Output the [X, Y] coordinate of the center of the cell containing the given text.  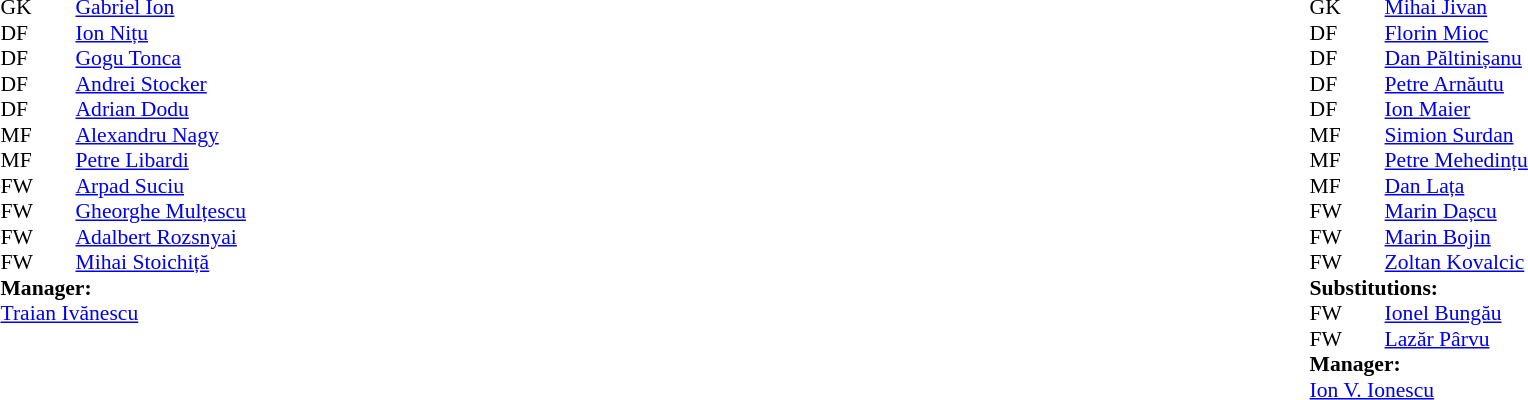
Dan Păltinișanu [1456, 59]
Marin Dașcu [1456, 211]
Gogu Tonca [161, 59]
Andrei Stocker [161, 84]
Alexandru Nagy [161, 135]
Ionel Bungău [1456, 313]
Gheorghe Mulțescu [161, 211]
Florin Mioc [1456, 33]
Mihai Stoichiță [161, 263]
Dan Lața [1456, 186]
Petre Libardi [161, 161]
Petre Arnăutu [1456, 84]
Simion Surdan [1456, 135]
Arpad Suciu [161, 186]
Adrian Dodu [161, 109]
Ion Nițu [161, 33]
Ion Maier [1456, 109]
Lazăr Pârvu [1456, 339]
Substitutions: [1419, 288]
Marin Bojin [1456, 237]
Petre Mehedințu [1456, 161]
Traian Ivănescu [122, 313]
Adalbert Rozsnyai [161, 237]
Zoltan Kovalcic [1456, 263]
